Identify which cell holds the provided text, then report its (X, Y) central coordinate. 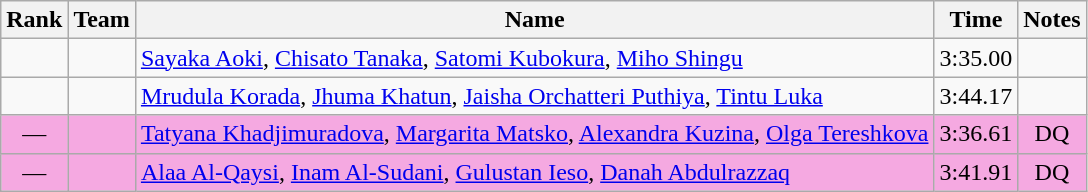
3:35.00 (976, 58)
Rank (34, 20)
Name (534, 20)
Sayaka Aoki, Chisato Tanaka, Satomi Kubokura, Miho Shingu (534, 58)
Team (102, 20)
Mrudula Korada, Jhuma Khatun, Jaisha Orchatteri Puthiya, Tintu Luka (534, 96)
Alaa Al-Qaysi, Inam Al-Sudani, Gulustan Ieso, Danah Abdulrazzaq (534, 172)
Tatyana Khadjimuradova, Margarita Matsko, Alexandra Kuzina, Olga Tereshkova (534, 134)
3:44.17 (976, 96)
Notes (1052, 20)
3:36.61 (976, 134)
Time (976, 20)
3:41.91 (976, 172)
